Extract the [X, Y] coordinate from the center of the cell holding the provided text.  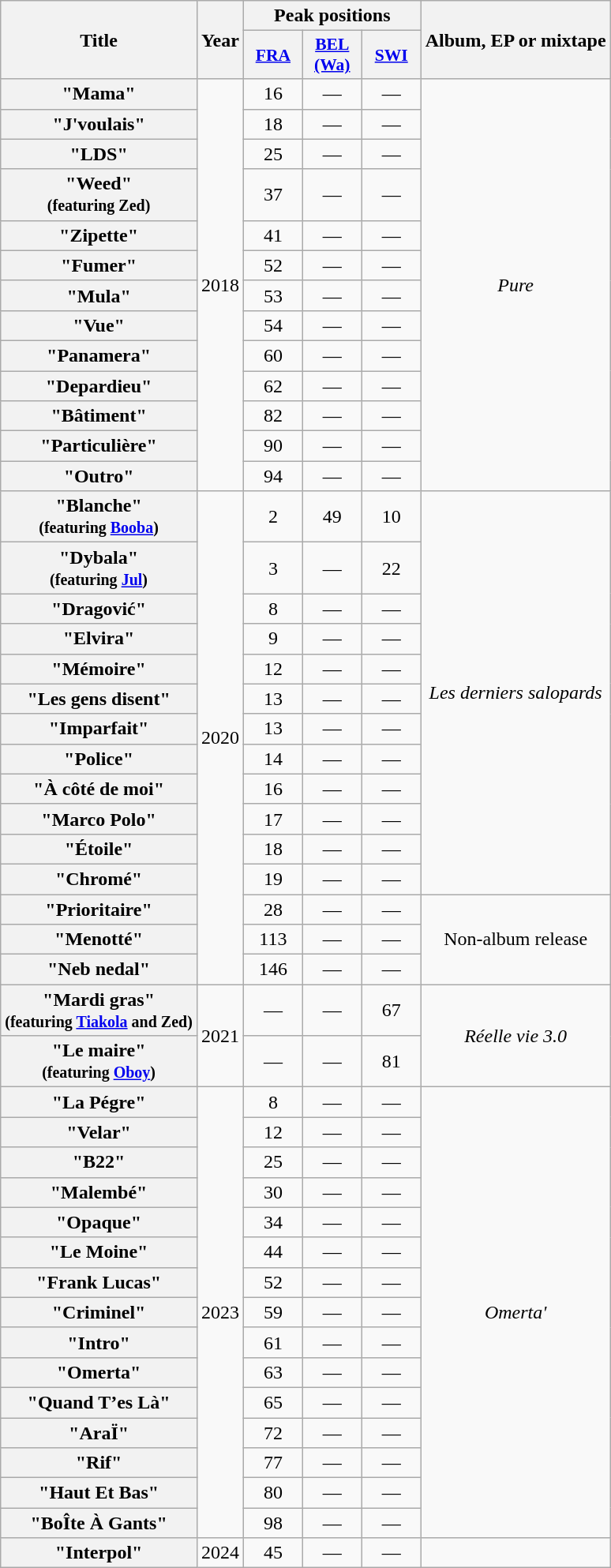
SWI [392, 55]
"Le maire"(featuring Oboy) [99, 1061]
"Prioritaire" [99, 909]
80 [273, 1493]
"Frank Lucas" [99, 1282]
"J'voulais" [99, 124]
"Menotté" [99, 940]
"BoÎte À Gants" [99, 1523]
2021 [219, 1036]
"Intro" [99, 1342]
2020 [219, 737]
2024 [219, 1553]
"Les gens disent" [99, 699]
"Weed"(featuring Zed) [99, 194]
"Marco Polo" [99, 819]
"Depardieu" [99, 386]
45 [273, 1553]
54 [273, 325]
3 [273, 568]
"B22" [99, 1162]
"Malembé" [99, 1192]
Album, EP or mixtape [515, 39]
49 [332, 516]
Pure [515, 285]
"Mula" [99, 295]
113 [273, 940]
28 [273, 909]
"Particulière" [99, 446]
"Imparfait" [99, 729]
98 [273, 1523]
"LDS" [99, 154]
72 [273, 1433]
"Omerta" [99, 1372]
94 [273, 476]
59 [273, 1312]
2018 [219, 285]
"Elvira" [99, 639]
Omerta' [515, 1312]
2 [273, 516]
61 [273, 1342]
"Velar" [99, 1132]
30 [273, 1192]
90 [273, 446]
"Chromé" [99, 879]
"Mama" [99, 94]
2023 [219, 1312]
"Mardi gras"(featuring Tiakola and Zed) [99, 1011]
53 [273, 295]
19 [273, 879]
"La Pégre" [99, 1102]
"Dybala"(featuring Jul) [99, 568]
62 [273, 386]
FRA [273, 55]
"Haut Et Bas" [99, 1493]
Réelle vie 3.0 [515, 1036]
77 [273, 1463]
"Neb nedal" [99, 970]
"Blanche"(featuring Booba) [99, 516]
37 [273, 194]
34 [273, 1222]
22 [392, 568]
14 [273, 759]
"Vue" [99, 325]
65 [273, 1402]
Les derniers salopards [515, 693]
Non-album release [515, 939]
"À côté de moi" [99, 789]
"Criminel" [99, 1312]
"Rif" [99, 1463]
"Zipette" [99, 235]
Year [219, 39]
Title [99, 39]
60 [273, 355]
81 [392, 1061]
"Outro" [99, 476]
"Quand T’es Là" [99, 1402]
Peak positions [332, 16]
"Interpol" [99, 1553]
"Bâtiment" [99, 416]
9 [273, 639]
"Le Moine" [99, 1252]
"Mémoire" [99, 669]
"AraÏ" [99, 1433]
17 [273, 819]
"Panamera" [99, 355]
BEL(Wa) [332, 55]
10 [392, 516]
41 [273, 235]
"Police" [99, 759]
44 [273, 1252]
"Étoile" [99, 849]
"Dragović" [99, 609]
82 [273, 416]
67 [392, 1011]
63 [273, 1372]
"Fumer" [99, 265]
146 [273, 970]
"Opaque" [99, 1222]
